From the cell containing the given text, extract its center point as (x, y) coordinate. 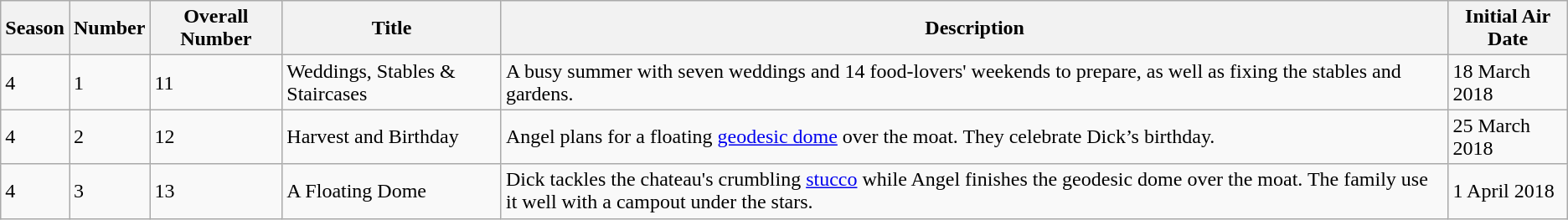
18 March 2018 (1508, 82)
A busy summer with seven weddings and 14 food-lovers' weekends to prepare, as well as fixing the stables and gardens. (974, 82)
Season (35, 28)
Overall Number (216, 28)
2 (109, 137)
Angel plans for a floating geodesic dome over the moat. They celebrate Dick’s birthday. (974, 137)
12 (216, 137)
Title (392, 28)
3 (109, 191)
Initial Air Date (1508, 28)
Weddings, Stables & Staircases (392, 82)
1 April 2018 (1508, 191)
Number (109, 28)
1 (109, 82)
25 March 2018 (1508, 137)
Harvest and Birthday (392, 137)
11 (216, 82)
Description (974, 28)
13 (216, 191)
A Floating Dome (392, 191)
